From the cell containing the given text, extract its center point as (x, y) coordinate. 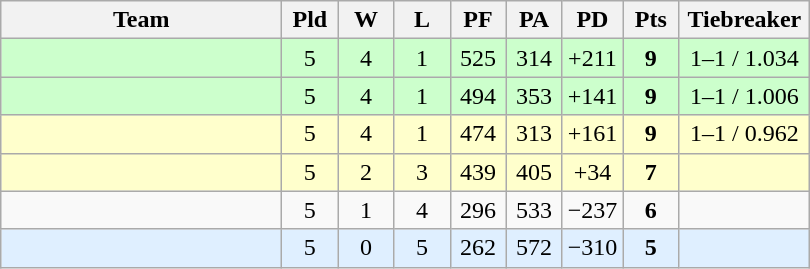
Tiebreaker (744, 20)
1–1 / 1.006 (744, 96)
Pts (651, 20)
Team (142, 20)
296 (478, 210)
1–1 / 0.962 (744, 134)
Pld (310, 20)
494 (478, 96)
439 (478, 172)
−310 (592, 248)
313 (534, 134)
L (422, 20)
PA (534, 20)
W (366, 20)
+34 (592, 172)
533 (534, 210)
1–1 / 1.034 (744, 58)
262 (478, 248)
3 (422, 172)
7 (651, 172)
353 (534, 96)
−237 (592, 210)
405 (534, 172)
474 (478, 134)
314 (534, 58)
572 (534, 248)
PD (592, 20)
6 (651, 210)
+211 (592, 58)
525 (478, 58)
PF (478, 20)
+141 (592, 96)
2 (366, 172)
+161 (592, 134)
0 (366, 248)
